Output the [x, y] coordinate of the center of the cell containing the given text.  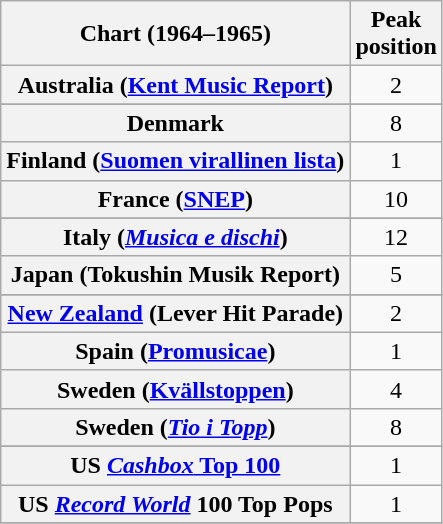
Denmark [176, 123]
US Cashbox Top 100 [176, 465]
France (SNEP) [176, 199]
Spain (Promusicae) [176, 351]
Japan (Tokushin Musik Report) [176, 275]
5 [396, 275]
US Record World 100 Top Pops [176, 503]
10 [396, 199]
4 [396, 389]
Sweden (Tio i Topp) [176, 427]
Peakposition [396, 34]
New Zealand (Lever Hit Parade) [176, 313]
Finland (Suomen virallinen lista) [176, 161]
Australia (Kent Music Report) [176, 85]
Italy (Musica e dischi) [176, 237]
12 [396, 237]
Sweden (Kvällstoppen) [176, 389]
Chart (1964–1965) [176, 34]
